Return the (x, y) coordinate for the center point of the cell that contains the specified text.  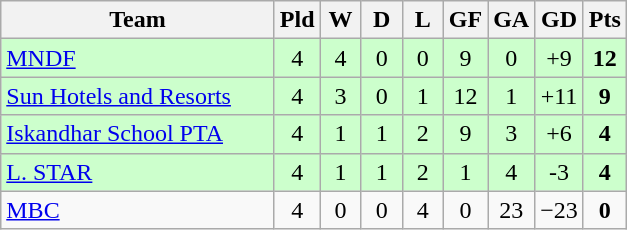
Pts (604, 20)
W (340, 20)
+11 (560, 96)
L. STAR (138, 172)
-3 (560, 172)
Sun Hotels and Resorts (138, 96)
+9 (560, 58)
GD (560, 20)
GF (465, 20)
23 (512, 210)
−23 (560, 210)
D (382, 20)
MBC (138, 210)
L (422, 20)
GA (512, 20)
Team (138, 20)
Iskandhar School PTA (138, 134)
Pld (297, 20)
+6 (560, 134)
MNDF (138, 58)
